Search for the cell housing the specified text and yield its (X, Y) center coordinate. 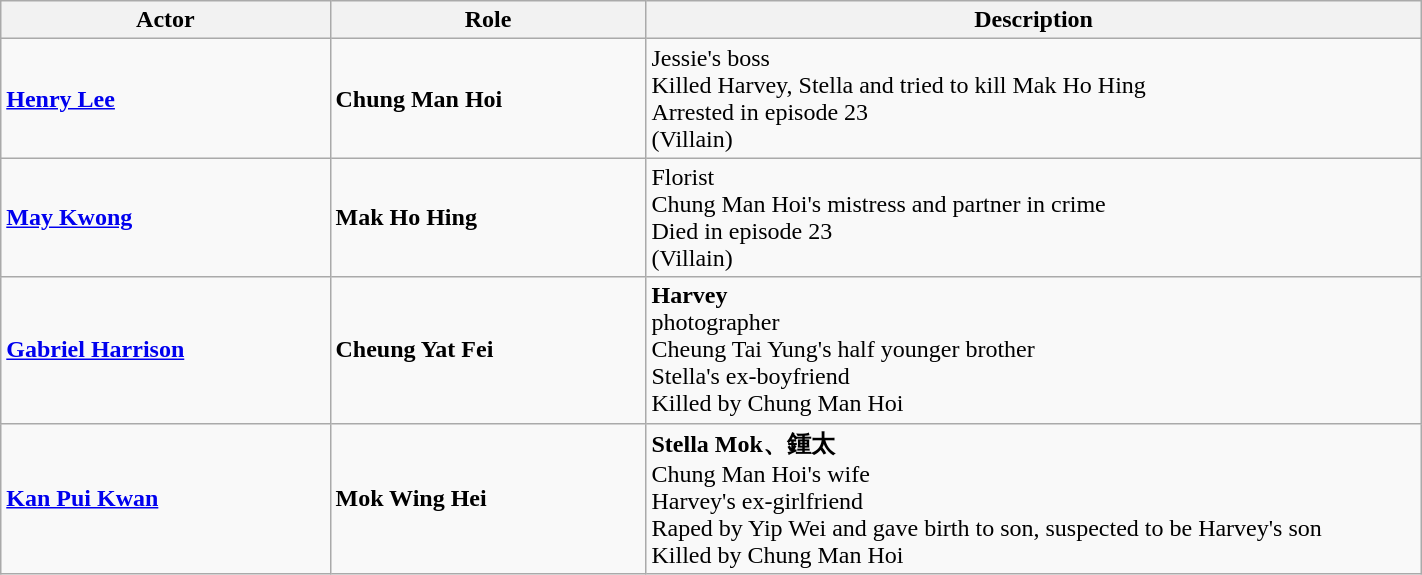
Gabriel Harrison (166, 350)
Mok Wing Hei (488, 498)
Description (1034, 20)
Kan Pui Kwan (166, 498)
Henry Lee (166, 98)
HarveyphotographerCheung Tai Yung's half younger brotherStella's ex-boyfriendKilled by Chung Man Hoi (1034, 350)
Actor (166, 20)
Jessie's bossKilled Harvey, Stella and tried to kill Mak Ho HingArrested in episode 23(Villain) (1034, 98)
FloristChung Man Hoi's mistress and partner in crimeDied in episode 23(Villain) (1034, 218)
Stella Mok、鍾太Chung Man Hoi's wifeHarvey's ex-girlfriendRaped by Yip Wei and gave birth to son, suspected to be Harvey's sonKilled by Chung Man Hoi (1034, 498)
Mak Ho Hing (488, 218)
Chung Man Hoi (488, 98)
Role (488, 20)
May Kwong (166, 218)
Cheung Yat Fei (488, 350)
